Detect which cell encompasses the target text, then output its [x, y] center coordinate. 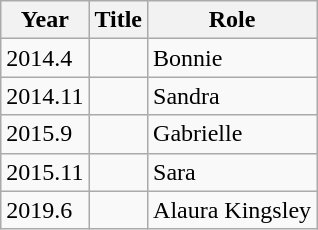
Alaura Kingsley [232, 210]
Sandra [232, 96]
2015.9 [45, 134]
2014.4 [45, 58]
Gabrielle [232, 134]
2015.11 [45, 172]
Role [232, 20]
Year [45, 20]
2014.11 [45, 96]
2019.6 [45, 210]
Title [118, 20]
Bonnie [232, 58]
Sara [232, 172]
